Return the (x, y) coordinate for the center point of the cell that contains the specified text.  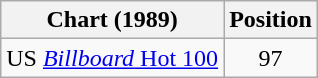
US Billboard Hot 100 (112, 58)
Position (271, 20)
97 (271, 58)
Chart (1989) (112, 20)
